Provide the [x, y] coordinate of the cell's center where the given text is located.  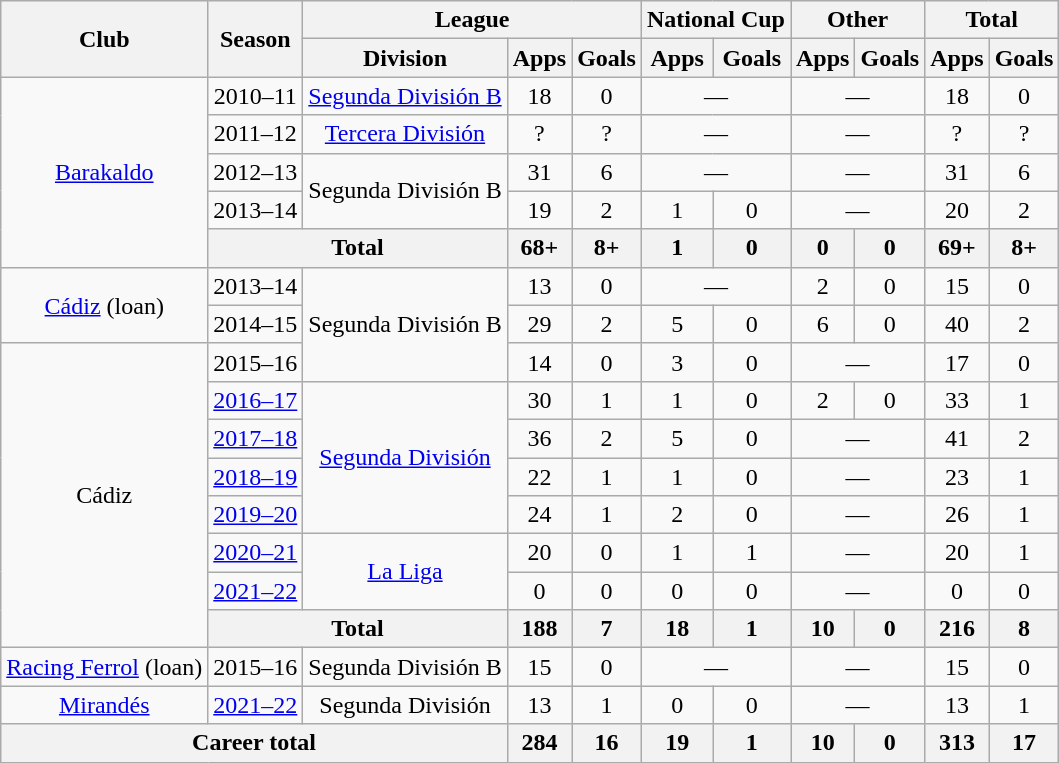
2020–21 [256, 553]
Tercera División [405, 134]
16 [607, 743]
Other [857, 20]
Racing Ferrol (loan) [104, 667]
Division [405, 58]
33 [957, 400]
69+ [957, 248]
2019–20 [256, 515]
Career total [254, 743]
La Liga [405, 572]
League [472, 20]
Barakaldo [104, 172]
8 [1024, 629]
Cádiz (loan) [104, 305]
23 [957, 477]
188 [539, 629]
40 [957, 324]
284 [539, 743]
Mirandés [104, 705]
2018–19 [256, 477]
2017–18 [256, 438]
2011–12 [256, 134]
2016–17 [256, 400]
14 [539, 362]
22 [539, 477]
68+ [539, 248]
24 [539, 515]
36 [539, 438]
2010–11 [256, 96]
26 [957, 515]
Season [256, 39]
Club [104, 39]
2014–15 [256, 324]
2012–13 [256, 172]
41 [957, 438]
216 [957, 629]
29 [539, 324]
7 [607, 629]
National Cup [716, 20]
30 [539, 400]
313 [957, 743]
3 [677, 362]
Cádiz [104, 495]
